Detect which cell encompasses the target text, then output its [X, Y] center coordinate. 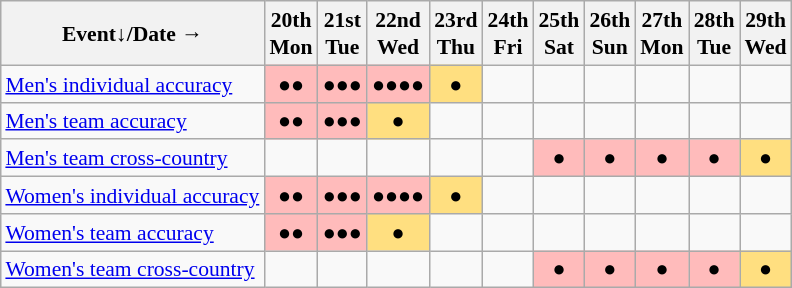
25thSat [558, 33]
Event↓/Date → [132, 33]
Women's team accuracy [132, 232]
21stTue [342, 33]
Women's team cross-country [132, 268]
28thTue [714, 33]
27thMon [662, 33]
26thSun [610, 33]
Men's individual accuracy [132, 84]
Men's team accuracy [132, 120]
Women's individual accuracy [132, 194]
23rdThu [456, 33]
22ndWed [398, 33]
20thMon [290, 33]
29thWed [766, 33]
24thFri [508, 33]
Men's team cross-country [132, 158]
